Capture the cell that displays the provided text and extract its (x, y) central coordinate. 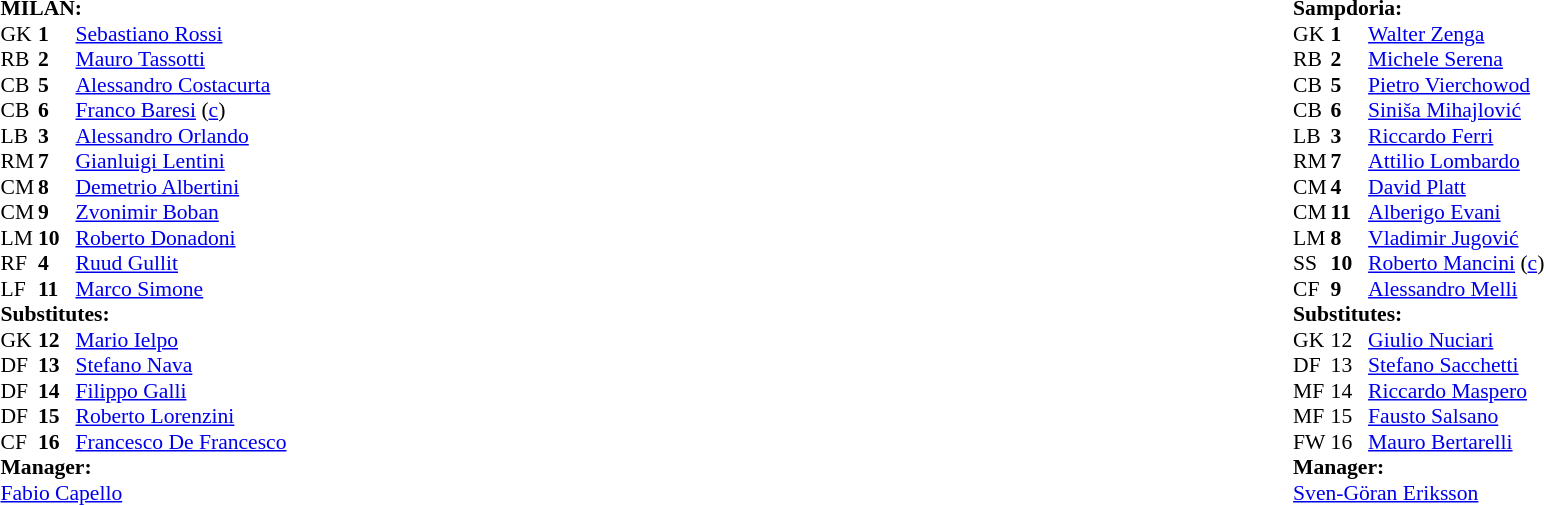
Mauro Bertarelli (1456, 442)
Franco Baresi (c) (182, 111)
Mauro Tassotti (182, 59)
FW (1312, 442)
Attilio Lombardo (1456, 161)
Francesco De Francesco (182, 442)
Siniša Mihajlović (1456, 111)
Fausto Salsano (1456, 417)
Filippo Galli (182, 391)
Giulio Nuciari (1456, 340)
Sebastiano Rossi (182, 34)
Vladimir Jugović (1456, 238)
Walter Zenga (1456, 34)
Riccardo Maspero (1456, 391)
Alessandro Costacurta (182, 85)
Mario Ielpo (182, 340)
Roberto Donadoni (182, 238)
Alessandro Melli (1456, 289)
Stefano Sacchetti (1456, 365)
Roberto Lorenzini (182, 417)
Alessandro Orlando (182, 136)
Stefano Nava (182, 365)
Zvonimir Boban (182, 213)
Roberto Mancini (c) (1456, 263)
Demetrio Albertini (182, 187)
RF (19, 263)
Gianluigi Lentini (182, 161)
Riccardo Ferri (1456, 136)
Marco Simone (182, 289)
Alberigo Evani (1456, 213)
SS (1312, 263)
Michele Serena (1456, 59)
Ruud Gullit (182, 263)
LF (19, 289)
Pietro Vierchowod (1456, 85)
David Platt (1456, 187)
